Scan for the cell matching the given text and deliver its [x, y] coordinate at center. 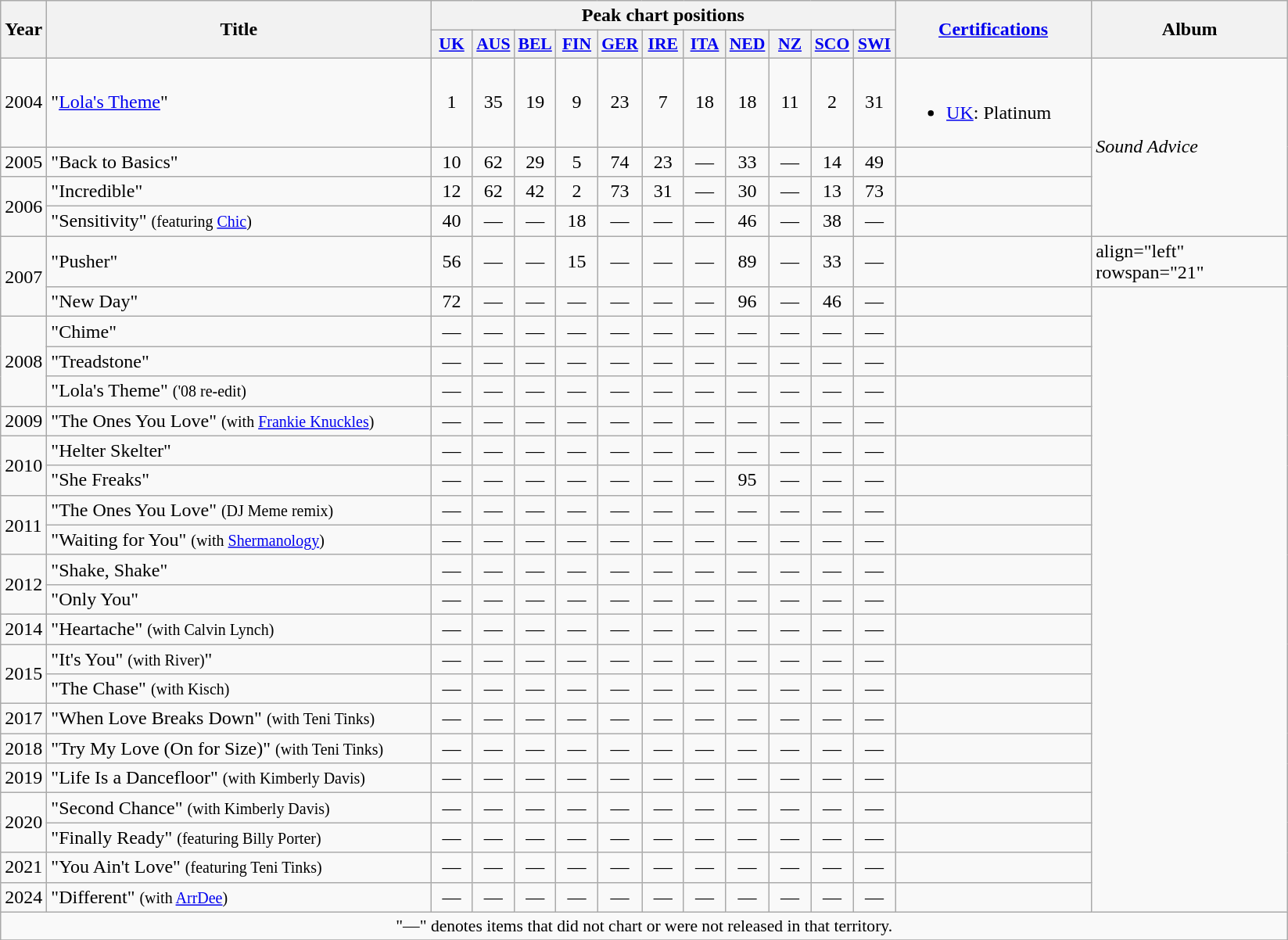
NZ [790, 45]
2009 [23, 421]
"Try My Love (On for Size)" (with Teni Tinks) [239, 748]
2014 [23, 629]
42 [535, 192]
2005 [23, 162]
5 [577, 162]
UK: Platinum [993, 102]
2007 [23, 277]
"Shake, Shake" [239, 569]
Year [23, 30]
9 [577, 102]
2019 [23, 778]
1 [452, 102]
"The Ones You Love" (with Frankie Knuckles) [239, 421]
ITA [704, 45]
49 [874, 162]
13 [832, 192]
GER [619, 45]
"Chime" [239, 332]
"Life Is a Dancefloor" (with Kimberly Davis) [239, 778]
96 [748, 302]
7 [663, 102]
11 [790, 102]
2018 [23, 748]
"New Day" [239, 302]
2017 [23, 719]
BEL [535, 45]
2024 [23, 897]
"Helter Skelter" [239, 450]
2021 [23, 867]
"The Chase" (with Kisch) [239, 689]
Peak chart positions [663, 16]
AUS [493, 45]
"Different" (with ArrDee) [239, 897]
"Only You" [239, 599]
SCO [832, 45]
IRE [663, 45]
Certifications [993, 30]
74 [619, 162]
15 [577, 261]
UK [452, 45]
95 [748, 480]
"Finally Ready" (featuring Billy Porter) [239, 838]
"Sensitivity" (featuring Chic) [239, 221]
Album [1190, 30]
12 [452, 192]
14 [832, 162]
"—" denotes items that did not chart or were not released in that territory. [644, 926]
2012 [23, 584]
"The Ones You Love" (DJ Meme remix) [239, 510]
"When Love Breaks Down" (with Teni Tinks) [239, 719]
align="left" rowspan="21" [1190, 261]
35 [493, 102]
10 [452, 162]
19 [535, 102]
"Waiting for You" (with Shermanology) [239, 540]
"Lola's Theme" ('08 re-edit) [239, 391]
29 [535, 162]
"Second Chance" (with Kimberly Davis) [239, 808]
Sound Advice [1190, 147]
89 [748, 261]
2015 [23, 674]
"Pusher" [239, 261]
2004 [23, 102]
"She Freaks" [239, 480]
38 [832, 221]
2010 [23, 465]
SWI [874, 45]
"Back to Basics" [239, 162]
Title [239, 30]
"It's You" (with River)" [239, 659]
NED [748, 45]
72 [452, 302]
"Lola's Theme" [239, 102]
56 [452, 261]
2006 [23, 206]
2008 [23, 361]
"Incredible" [239, 192]
40 [452, 221]
2020 [23, 823]
"Treadstone" [239, 361]
FIN [577, 45]
2011 [23, 525]
"You Ain't Love" (featuring Teni Tinks) [239, 867]
"Heartache" (with Calvin Lynch) [239, 629]
30 [748, 192]
